For the text-containing cell, return its midpoint in [X, Y] coordinate format. 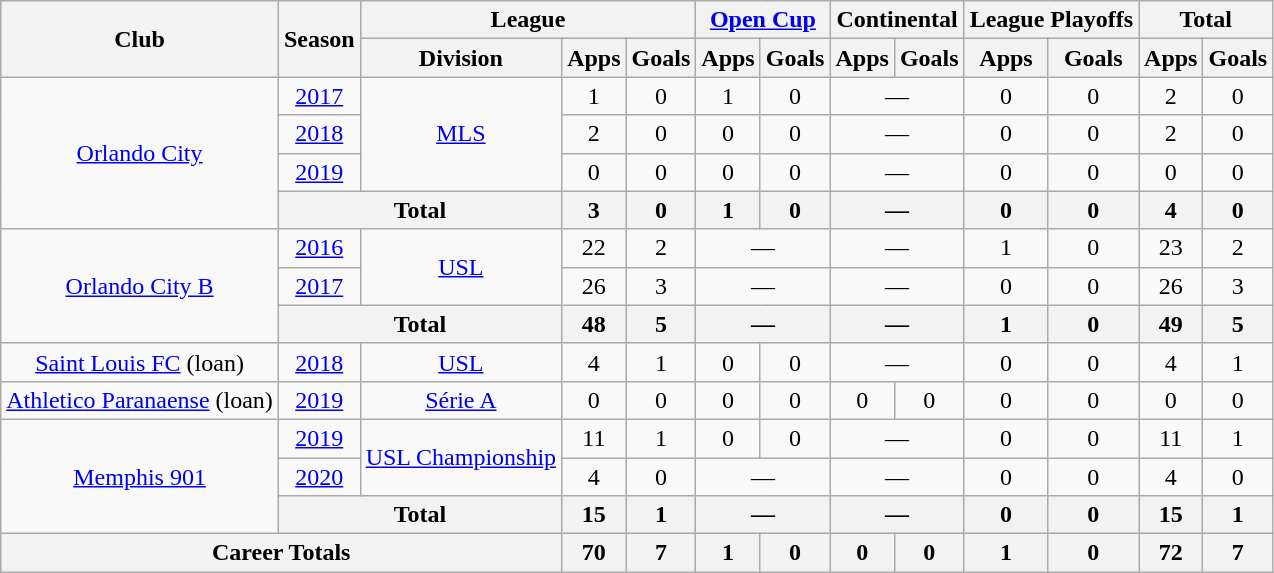
Athletico Paranaense (loan) [140, 400]
Memphis 901 [140, 476]
Club [140, 39]
22 [594, 248]
Orlando City [140, 153]
2016 [319, 248]
League Playoffs [1051, 20]
Season [319, 39]
Série A [461, 400]
MLS [461, 134]
72 [1171, 553]
Open Cup [763, 20]
49 [1171, 324]
Career Totals [282, 553]
Division [461, 58]
2020 [319, 477]
League [528, 20]
Continental [897, 20]
70 [594, 553]
48 [594, 324]
23 [1171, 248]
Orlando City B [140, 286]
USL Championship [461, 457]
Saint Louis FC (loan) [140, 362]
